Return [x, y] of the center of cell containing provided text 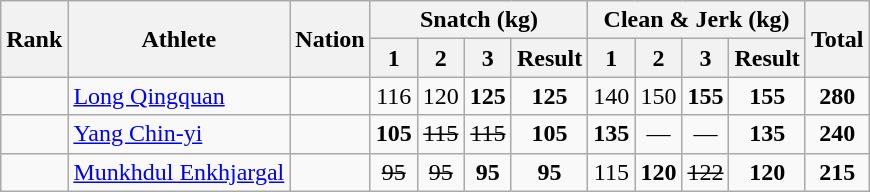
Athlete [179, 39]
Yang Chin-yi [179, 134]
Total [837, 39]
280 [837, 96]
116 [394, 96]
Munkhdul Enkhjargal [179, 172]
122 [706, 172]
Long Qingquan [179, 96]
Clean & Jerk (kg) [697, 20]
Nation [330, 39]
140 [612, 96]
215 [837, 172]
Snatch (kg) [479, 20]
240 [837, 134]
150 [658, 96]
Rank [34, 39]
